For the text-containing cell, return its midpoint in [x, y] coordinate format. 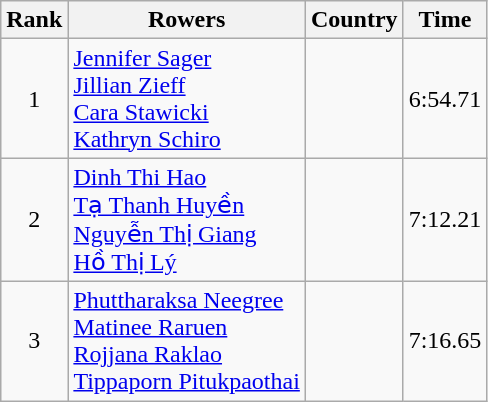
2 [34, 220]
Jennifer SagerJillian ZieffCara StawickiKathryn Schiro [187, 98]
7:12.21 [445, 220]
6:54.71 [445, 98]
Rank [34, 20]
Time [445, 20]
7:16.65 [445, 340]
Rowers [187, 20]
Country [354, 20]
1 [34, 98]
Phuttharaksa NeegreeMatinee RaruenRojjana RaklaoTippaporn Pitukpaothai [187, 340]
Dinh Thi HaoTạ Thanh HuyềnNguyễn Thị GiangHồ Thị Lý [187, 220]
3 [34, 340]
